Return [X, Y] of the center of cell containing provided text 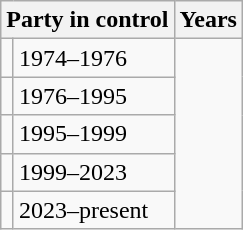
2023–present [94, 210]
1995–1999 [94, 134]
1974–1976 [94, 58]
1976–1995 [94, 96]
Party in control [88, 20]
Years [208, 20]
1999–2023 [94, 172]
